Return the (X, Y) coordinate for the center point of the cell that contains the specified text.  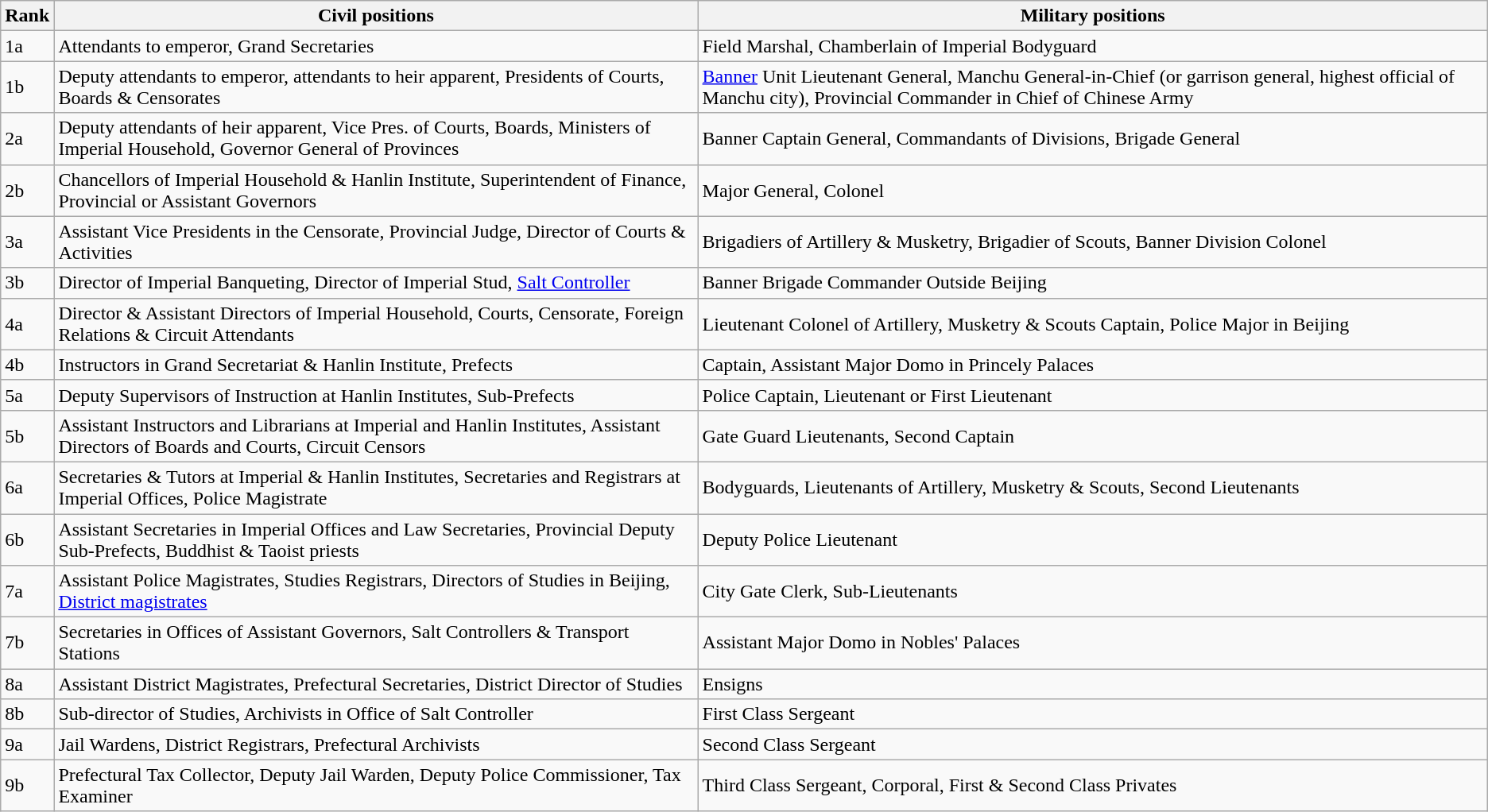
6a (27, 488)
Assistant District Magistrates, Prefectural Secretaries, District Director of Studies (376, 684)
Third Class Sergeant, Corporal, First & Second Class Privates (1092, 785)
Secretaries & Tutors at Imperial & Hanlin Institutes, Secretaries and Registrars at Imperial Offices, Police Magistrate (376, 488)
1a (27, 46)
Banner Brigade Commander Outside Beijing (1092, 283)
8a (27, 684)
Jail Wardens, District Registrars, Prefectural Archivists (376, 744)
Instructors in Grand Secretariat & Hanlin Institute, Prefects (376, 365)
6b (27, 539)
First Class Sergeant (1092, 714)
Second Class Sergeant (1092, 744)
Deputy attendants to emperor, attendants to heir apparent, Presidents of Courts, Boards & Censorates (376, 87)
Gate Guard Lieutenants, Second Captain (1092, 435)
Director of Imperial Banqueting, Director of Imperial Stud, Salt Controller (376, 283)
Brigadiers of Artillery & Musketry, Brigadier of Scouts, Banner Division Colonel (1092, 242)
3a (27, 242)
City Gate Clerk, Sub-Lieutenants (1092, 591)
Assistant Major Domo in Nobles' Palaces (1092, 644)
Attendants to emperor, Grand Secretaries (376, 46)
1b (27, 87)
Rank (27, 16)
Lieutenant Colonel of Artillery, Musketry & Scouts Captain, Police Major in Beijing (1092, 324)
Chancellors of Imperial Household & Hanlin Institute, Superintendent of Finance, Provincial or Assistant Governors (376, 191)
2a (27, 138)
Military positions (1092, 16)
Director & Assistant Directors of Imperial Household, Courts, Censorate, Foreign Relations & Circuit Attendants (376, 324)
9a (27, 744)
2b (27, 191)
Bodyguards, Lieutenants of Artillery, Musketry & Scouts, Second Lieutenants (1092, 488)
Sub-director of Studies, Archivists in Office of Salt Controller (376, 714)
8b (27, 714)
4b (27, 365)
Deputy Police Lieutenant (1092, 539)
5a (27, 395)
Deputy Supervisors of Instruction at Hanlin Institutes, Sub-Prefects (376, 395)
4a (27, 324)
Assistant Instructors and Librarians at Imperial and Hanlin Institutes, Assistant Directors of Boards and Courts, Circuit Censors (376, 435)
Ensigns (1092, 684)
Assistant Police Magistrates, Studies Registrars, Directors of Studies in Beijing, District magistrates (376, 591)
Secretaries in Offices of Assistant Governors, Salt Controllers & Transport Stations (376, 644)
Banner Captain General, Commandants of Divisions, Brigade General (1092, 138)
Deputy attendants of heir apparent, Vice Pres. of Courts, Boards, Ministers of Imperial Household, Governor General of Provinces (376, 138)
3b (27, 283)
Police Captain, Lieutenant or First Lieutenant (1092, 395)
Captain, Assistant Major Domo in Princely Palaces (1092, 365)
9b (27, 785)
7a (27, 591)
Major General, Colonel (1092, 191)
5b (27, 435)
Prefectural Tax Collector, Deputy Jail Warden, Deputy Police Commissioner, Tax Examiner (376, 785)
Civil positions (376, 16)
7b (27, 644)
Assistant Secretaries in Imperial Offices and Law Secretaries, Provincial Deputy Sub-Prefects, Buddhist & Taoist priests (376, 539)
Assistant Vice Presidents in the Censorate, Provincial Judge, Director of Courts & Activities (376, 242)
Field Marshal, Chamberlain of Imperial Bodyguard (1092, 46)
